Find where the given text appears and provide that cell's center as [x, y] coordinate. 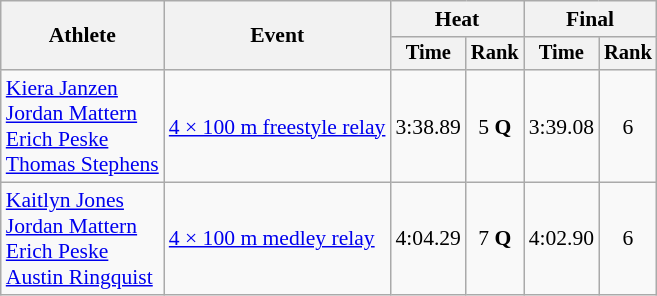
4:02.90 [562, 239]
Athlete [82, 36]
4 × 100 m freestyle relay [278, 126]
5 Q [495, 126]
Event [278, 36]
Kaitlyn JonesJordan MatternErich PeskeAustin Ringquist [82, 239]
4:04.29 [428, 239]
Kiera JanzenJordan MatternErich PeskeThomas Stephens [82, 126]
3:38.89 [428, 126]
Heat [456, 19]
3:39.08 [562, 126]
4 × 100 m medley relay [278, 239]
7 Q [495, 239]
Final [590, 19]
